Capture the cell that displays the provided text and extract its [x, y] central coordinate. 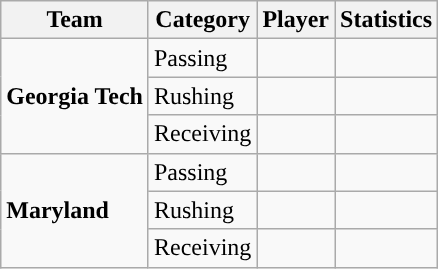
Maryland [75, 210]
Category [202, 20]
Georgia Tech [75, 96]
Player [296, 20]
Statistics [386, 20]
Team [75, 20]
